Detect which cell encompasses the target text, then output its (X, Y) center coordinate. 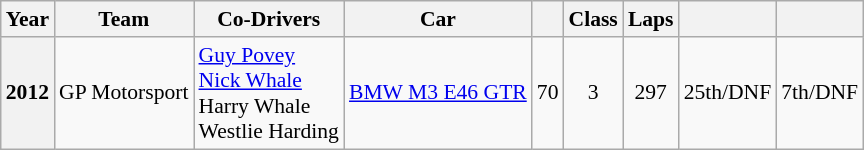
Year (28, 19)
Car (438, 19)
2012 (28, 93)
Class (594, 19)
25th/DNF (728, 93)
BMW M3 E46 GTR (438, 93)
GP Motorsport (124, 93)
Co-Drivers (269, 19)
70 (548, 93)
Guy Povey Nick Whale Harry Whale Westlie Harding (269, 93)
297 (651, 93)
7th/DNF (820, 93)
Team (124, 19)
3 (594, 93)
Laps (651, 19)
